Identify which cell holds the provided text, then report its (X, Y) central coordinate. 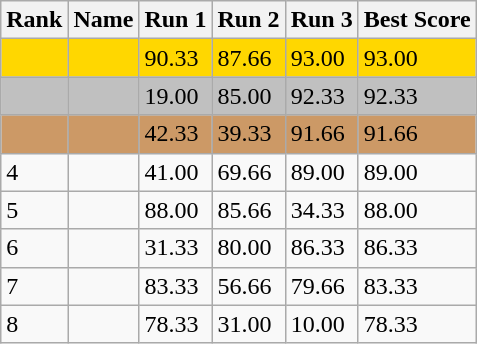
Rank (34, 20)
56.66 (248, 286)
Run 2 (248, 20)
80.00 (248, 248)
42.33 (176, 134)
7 (34, 286)
19.00 (176, 96)
87.66 (248, 58)
5 (34, 210)
79.66 (322, 286)
Run 3 (322, 20)
85.00 (248, 96)
34.33 (322, 210)
8 (34, 324)
6 (34, 248)
10.00 (322, 324)
4 (34, 172)
Run 1 (176, 20)
69.66 (248, 172)
90.33 (176, 58)
Name (104, 20)
85.66 (248, 210)
Best Score (417, 20)
39.33 (248, 134)
31.33 (176, 248)
31.00 (248, 324)
41.00 (176, 172)
